Search for the cell housing the specified text and yield its [X, Y] center coordinate. 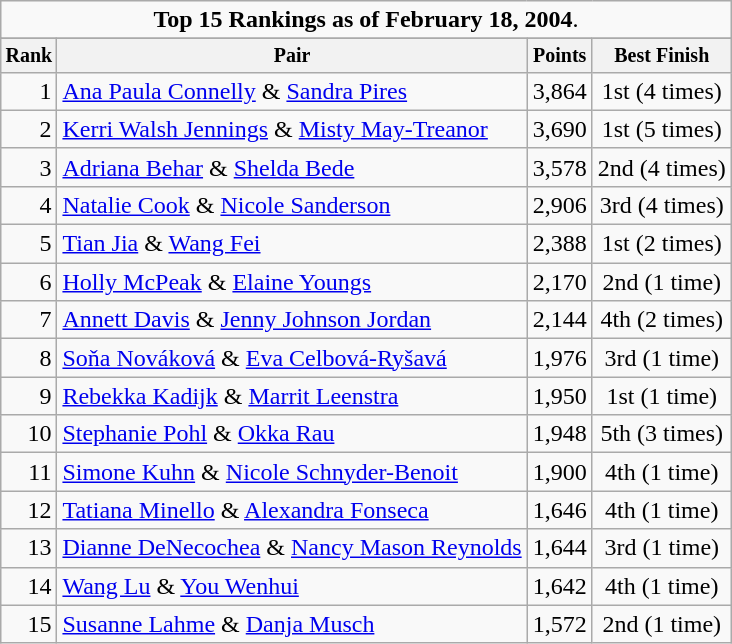
Rebekka Kadijk & Marrit Leenstra [292, 396]
Soňa Nováková & Eva Celbová-Ryšavá [292, 358]
1 [29, 91]
Best Finish [662, 56]
1st (4 times) [662, 91]
Top 15 Rankings as of February 18, 2004. [366, 20]
5th (3 times) [662, 434]
Annett Davis & Jenny Johnson Jordan [292, 320]
2,906 [560, 205]
Points [560, 56]
Stephanie Pohl & Okka Rau [292, 434]
12 [29, 510]
Simone Kuhn & Nicole Schnyder-Benoit [292, 472]
Ana Paula Connelly & Sandra Pires [292, 91]
4th (2 times) [662, 320]
1,644 [560, 548]
8 [29, 358]
14 [29, 586]
2,388 [560, 244]
1st (1 time) [662, 396]
1st (5 times) [662, 129]
Pair [292, 56]
Dianne DeNecochea & Nancy Mason Reynolds [292, 548]
4 [29, 205]
1st (2 times) [662, 244]
1,976 [560, 358]
Adriana Behar & Shelda Bede [292, 167]
9 [29, 396]
2,170 [560, 282]
15 [29, 624]
Rank [29, 56]
3rd (4 times) [662, 205]
2,144 [560, 320]
7 [29, 320]
11 [29, 472]
Wang Lu & You Wenhui [292, 586]
Natalie Cook & Nicole Sanderson [292, 205]
13 [29, 548]
1,646 [560, 510]
Tatiana Minello & Alexandra Fonseca [292, 510]
1,572 [560, 624]
3,578 [560, 167]
1,950 [560, 396]
10 [29, 434]
3 [29, 167]
2 [29, 129]
1,948 [560, 434]
1,900 [560, 472]
Holly McPeak & Elaine Youngs [292, 282]
1,642 [560, 586]
6 [29, 282]
2nd (4 times) [662, 167]
3,690 [560, 129]
Susanne Lahme & Danja Musch [292, 624]
3,864 [560, 91]
Kerri Walsh Jennings & Misty May-Treanor [292, 129]
Tian Jia & Wang Fei [292, 244]
5 [29, 244]
